For the text-containing cell, return its midpoint in [x, y] coordinate format. 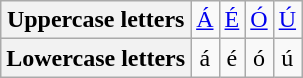
Lowercase letters [96, 58]
Ó [259, 20]
É [232, 20]
é [232, 58]
Ú [287, 20]
á [205, 58]
ú [287, 58]
Á [205, 20]
Uppercase letters [96, 20]
ó [259, 58]
